Search for the cell housing the specified text and yield its [X, Y] center coordinate. 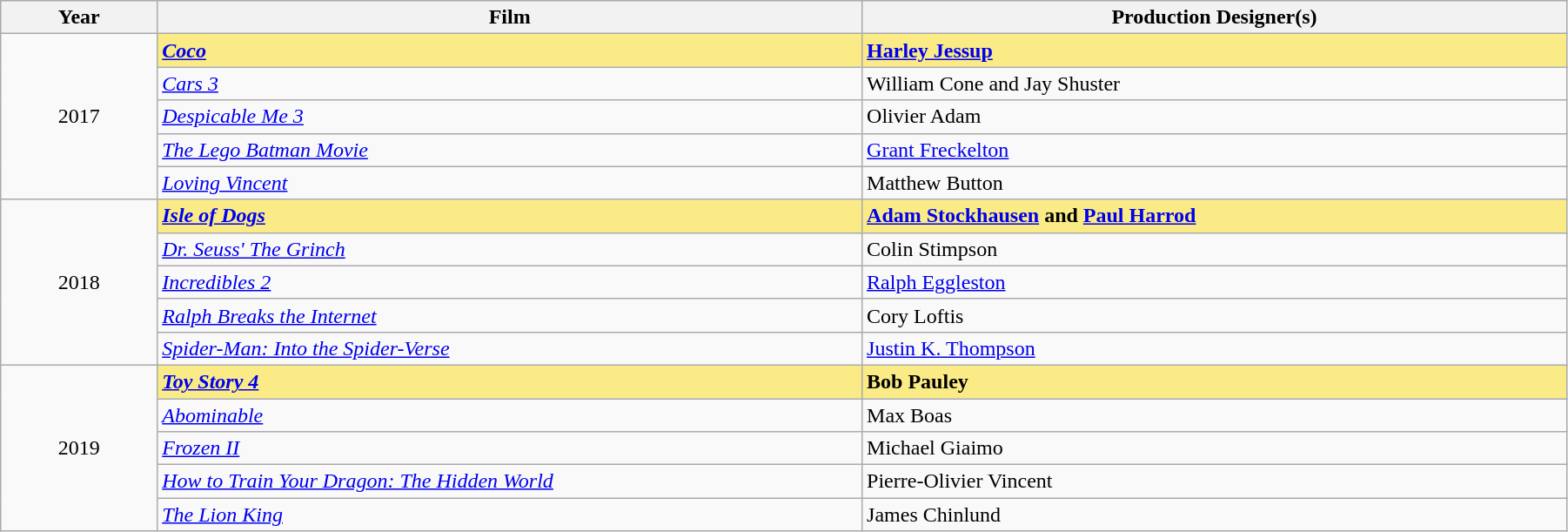
Olivier Adam [1215, 117]
Spider-Man: Into the Spider-Verse [510, 348]
Harley Jessup [1215, 51]
Despicable Me 3 [510, 117]
Abominable [510, 415]
2019 [79, 448]
Ralph Breaks the Internet [510, 315]
Grant Freckelton [1215, 150]
Frozen II [510, 448]
Bob Pauley [1215, 381]
Matthew Button [1215, 183]
Colin Stimpson [1215, 249]
Michael Giaimo [1215, 448]
The Lego Batman Movie [510, 150]
Coco [510, 51]
Production Designer(s) [1215, 17]
William Cone and Jay Shuster [1215, 84]
James Chinlund [1215, 515]
Justin K. Thompson [1215, 348]
Ralph Eggleston [1215, 282]
Pierre-Olivier Vincent [1215, 481]
How to Train Your Dragon: The Hidden World [510, 481]
Toy Story 4 [510, 381]
Max Boas [1215, 415]
Adam Stockhausen and Paul Harrod [1215, 216]
Loving Vincent [510, 183]
Cars 3 [510, 84]
Isle of Dogs [510, 216]
Cory Loftis [1215, 315]
Incredibles 2 [510, 282]
Year [79, 17]
2018 [79, 282]
Film [510, 17]
Dr. Seuss' The Grinch [510, 249]
The Lion King [510, 515]
2017 [79, 117]
